Identify which cell holds the provided text, then report its (X, Y) central coordinate. 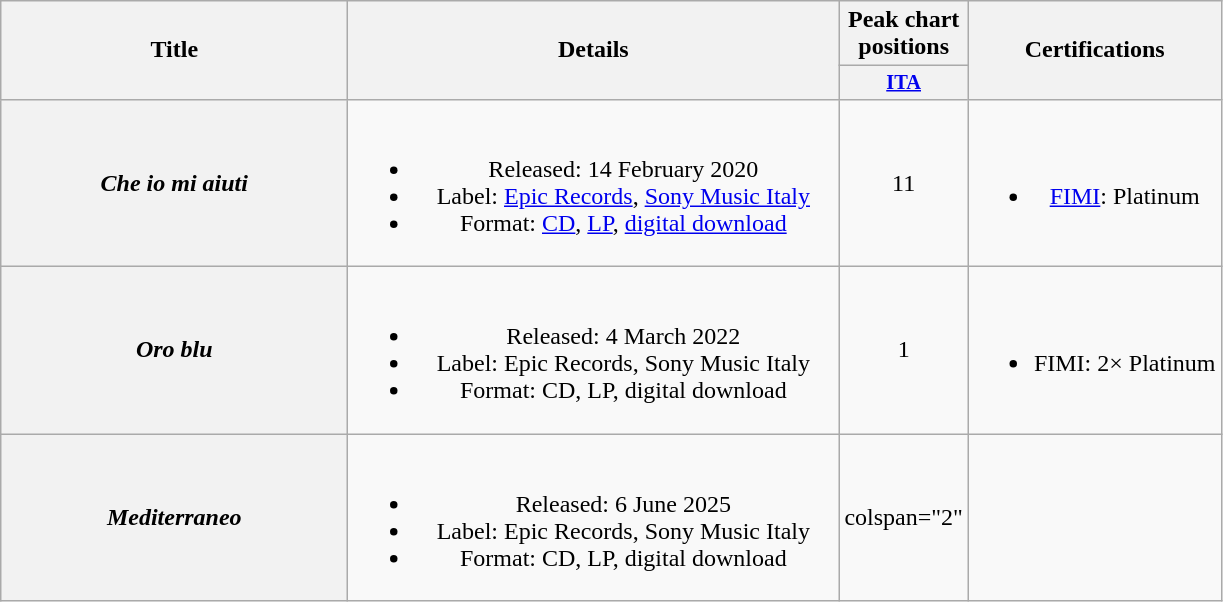
1 (904, 350)
FIMI: Platinum (1094, 182)
FIMI: 2× Platinum (1094, 350)
Title (174, 50)
ITA (904, 83)
Released: 4 March 2022Label: Epic Records, Sony Music ItalyFormat: CD, LP, digital download (594, 350)
Details (594, 50)
Oro blu (174, 350)
Mediterraneo (174, 518)
colspan="2" (904, 518)
Certifications (1094, 50)
Released: 6 June 2025Label: Epic Records, Sony Music ItalyFormat: CD, LP, digital download (594, 518)
Peak chart positions (904, 34)
Che io mi aiuti (174, 182)
Released: 14 February 2020Label: Epic Records, Sony Music ItalyFormat: CD, LP, digital download (594, 182)
11 (904, 182)
